Locate the cell with the specified text and output its (X, Y) center coordinate. 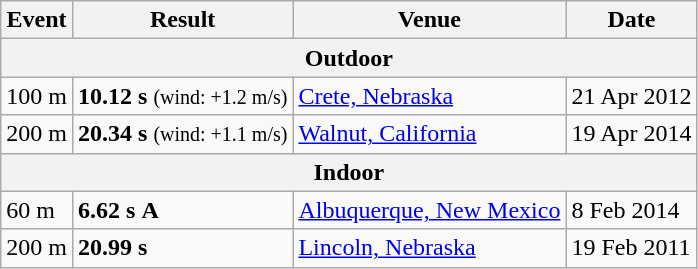
60 m (37, 210)
6.62 s A (182, 210)
100 m (37, 96)
Walnut, California (430, 134)
Event (37, 20)
20.99 s (182, 248)
19 Feb 2011 (632, 248)
Albuquerque, New Mexico (430, 210)
8 Feb 2014 (632, 210)
21 Apr 2012 (632, 96)
Date (632, 20)
Venue (430, 20)
Indoor (349, 172)
19 Apr 2014 (632, 134)
Outdoor (349, 58)
Lincoln, Nebraska (430, 248)
10.12 s (wind: +1.2 m/s) (182, 96)
Result (182, 20)
Crete, Nebraska (430, 96)
20.34 s (wind: +1.1 m/s) (182, 134)
